From the cell containing the given text, extract its center point as [X, Y] coordinate. 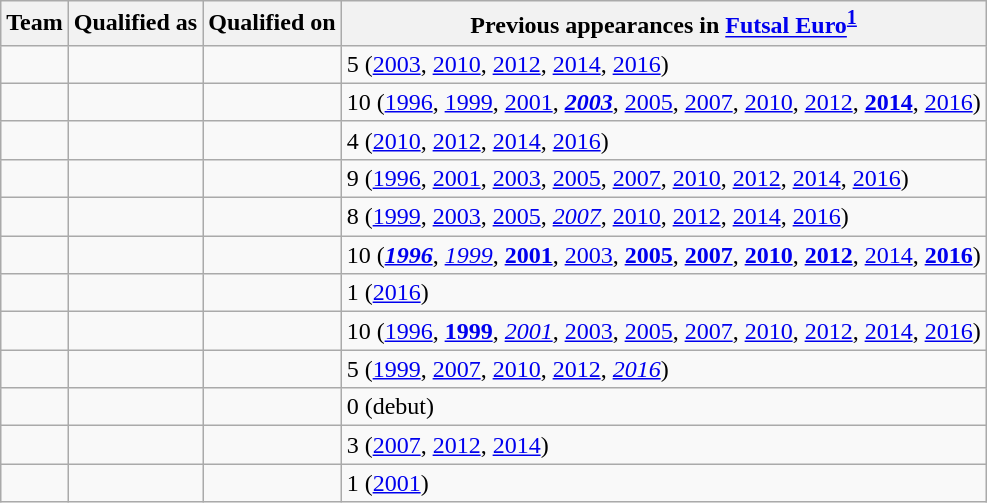
0 (debut) [664, 407]
1 (2001) [664, 483]
Qualified as [135, 24]
3 (2007, 2012, 2014) [664, 445]
1 (2016) [664, 293]
Previous appearances in Futsal Euro1 [664, 24]
5 (1999, 2007, 2010, 2012, 2016) [664, 369]
9 (1996, 2001, 2003, 2005, 2007, 2010, 2012, 2014, 2016) [664, 178]
Team [35, 24]
5 (2003, 2010, 2012, 2014, 2016) [664, 64]
8 (1999, 2003, 2005, 2007, 2010, 2012, 2014, 2016) [664, 217]
Qualified on [272, 24]
4 (2010, 2012, 2014, 2016) [664, 140]
